Find where the given text appears and provide that cell's center as (X, Y) coordinate. 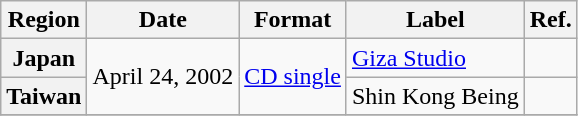
Shin Kong Being (435, 96)
Ref. (550, 20)
Region (44, 20)
Japan (44, 58)
April 24, 2002 (163, 77)
Date (163, 20)
Taiwan (44, 96)
Format (293, 20)
Label (435, 20)
CD single (293, 77)
Giza Studio (435, 58)
